For the text-containing cell, return its midpoint in (x, y) coordinate format. 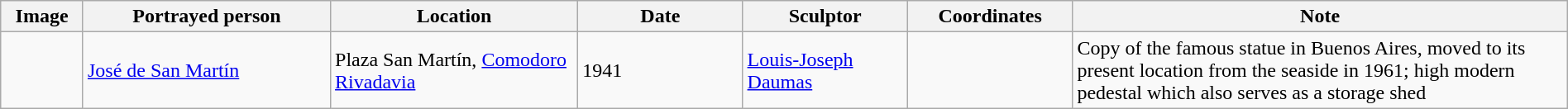
Portrayed person (207, 17)
Location (455, 17)
Image (42, 17)
Plaza San Martín, Comodoro Rivadavia (455, 70)
José de San Martín (207, 70)
Coordinates (989, 17)
Sculptor (825, 17)
1941 (660, 70)
Note (1320, 17)
Louis-Joseph Daumas (825, 70)
Date (660, 17)
